Output the [X, Y] coordinate of the center of the cell containing the given text.  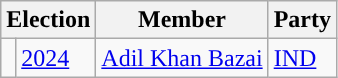
IND [302, 58]
Adil Khan Bazai [182, 58]
Member [182, 20]
Election [48, 20]
Party [302, 20]
2024 [56, 58]
